Identify which cell holds the provided text, then report its (x, y) central coordinate. 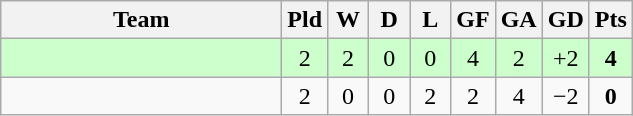
−2 (566, 96)
GA (518, 20)
W (348, 20)
L (430, 20)
GF (473, 20)
GD (566, 20)
Team (142, 20)
Pts (610, 20)
Pld (305, 20)
D (390, 20)
+2 (566, 58)
